Search for the cell housing the specified text and yield its (X, Y) center coordinate. 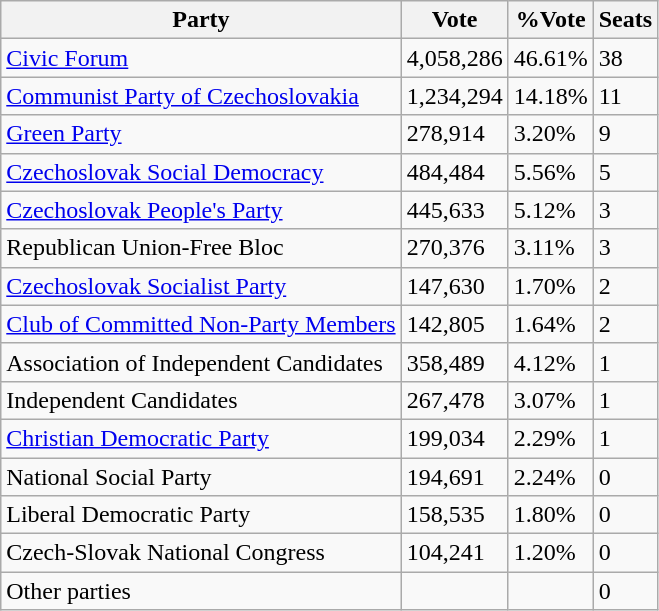
%Vote (550, 20)
3.07% (550, 400)
Green Party (201, 134)
278,914 (454, 134)
Club of Committed Non-Party Members (201, 324)
Seats (625, 20)
4.12% (550, 362)
1.64% (550, 324)
1,234,294 (454, 96)
5.56% (550, 172)
Independent Candidates (201, 400)
147,630 (454, 286)
2.29% (550, 438)
Party (201, 20)
484,484 (454, 172)
270,376 (454, 248)
1.20% (550, 553)
Czech-Slovak National Congress (201, 553)
104,241 (454, 553)
38 (625, 58)
Civic Forum (201, 58)
46.61% (550, 58)
Czechoslovak Socialist Party (201, 286)
Other parties (201, 591)
142,805 (454, 324)
158,535 (454, 515)
2.24% (550, 477)
Communist Party of Czechoslovakia (201, 96)
4,058,286 (454, 58)
5 (625, 172)
National Social Party (201, 477)
Czechoslovak Social Democracy (201, 172)
3.20% (550, 134)
Christian Democratic Party (201, 438)
11 (625, 96)
199,034 (454, 438)
Republican Union-Free Bloc (201, 248)
Czechoslovak People's Party (201, 210)
445,633 (454, 210)
1.80% (550, 515)
194,691 (454, 477)
Association of Independent Candidates (201, 362)
267,478 (454, 400)
9 (625, 134)
1.70% (550, 286)
Vote (454, 20)
14.18% (550, 96)
Liberal Democratic Party (201, 515)
358,489 (454, 362)
3.11% (550, 248)
5.12% (550, 210)
